Pinpoint the cell where the given text exists, returning its [x, y] midpoint coordinate. 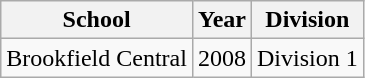
2008 [222, 58]
Division 1 [308, 58]
School [97, 20]
Year [222, 20]
Brookfield Central [97, 58]
Division [308, 20]
